Find where the given text appears and provide that cell's center as (x, y) coordinate. 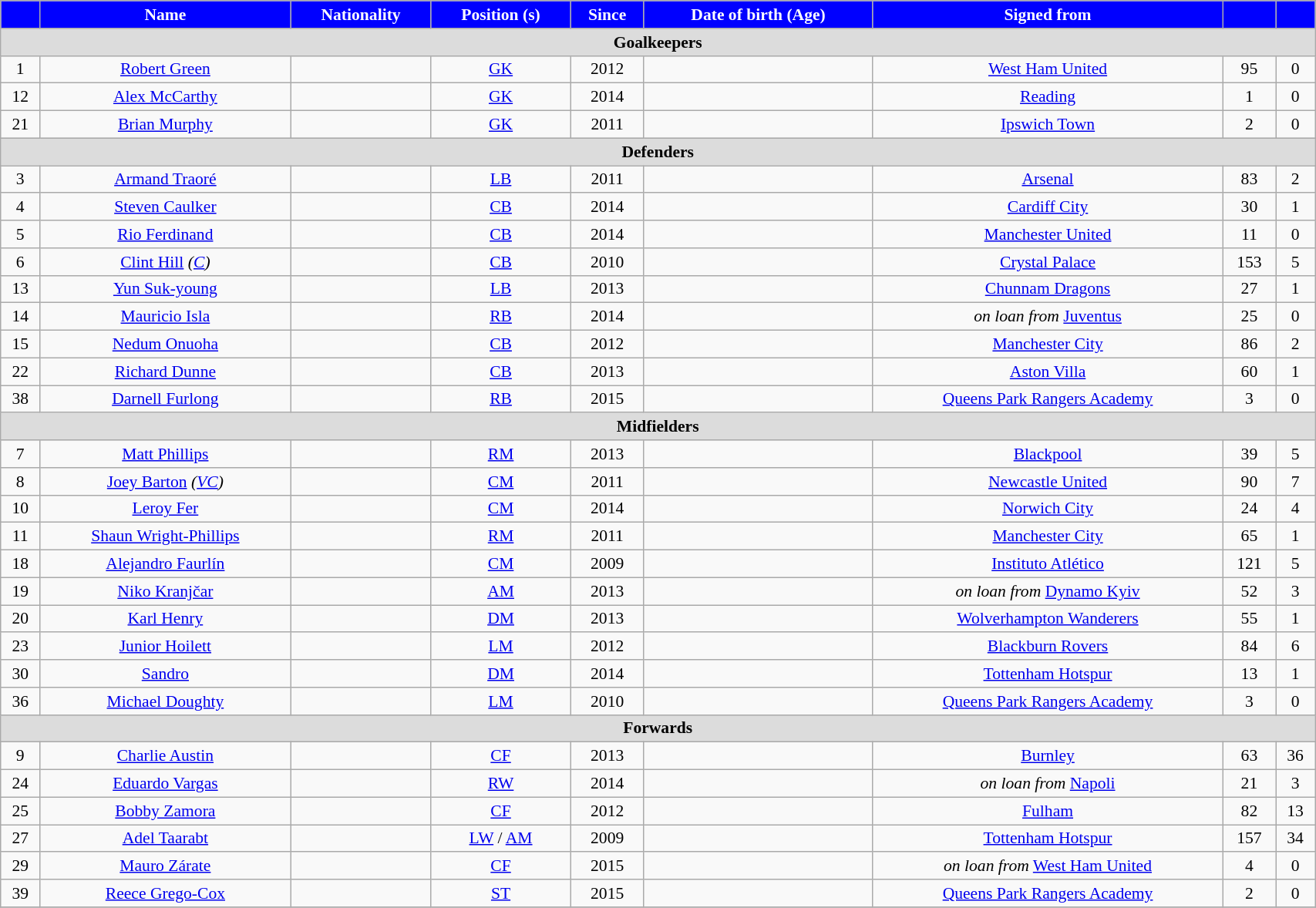
Instituto Atlético (1048, 564)
52 (1249, 591)
19 (20, 591)
29 (20, 866)
Date of birth (Age) (759, 15)
RW (501, 784)
9 (20, 756)
86 (1249, 345)
65 (1249, 536)
Steven Caulker (165, 207)
Blackburn Rovers (1048, 647)
Newcastle United (1048, 482)
Norwich City (1048, 509)
LW / AM (501, 839)
83 (1249, 180)
95 (1249, 69)
8 (20, 482)
Name (165, 15)
Leroy Fer (165, 509)
Karl Henry (165, 619)
Junior Hoilett (165, 647)
63 (1249, 756)
Goalkeepers (658, 42)
Ipswich Town (1048, 125)
22 (20, 372)
18 (20, 564)
Alex McCarthy (165, 97)
Reading (1048, 97)
West Ham United (1048, 69)
Midfielders (658, 427)
Since (608, 15)
Crystal Palace (1048, 262)
20 (20, 619)
84 (1249, 647)
Reece Grego-Cox (165, 893)
Niko Kranjčar (165, 591)
Richard Dunne (165, 372)
Blackpool (1048, 454)
on loan from Napoli (1048, 784)
12 (20, 97)
Armand Traoré (165, 180)
Clint Hill (C) (165, 262)
15 (20, 345)
Manchester United (1048, 234)
Rio Ferdinand (165, 234)
157 (1249, 839)
AM (501, 591)
Forwards (658, 728)
Robert Green (165, 69)
Charlie Austin (165, 756)
Chunnam Dragons (1048, 289)
23 (20, 647)
on loan from West Ham United (1048, 866)
82 (1249, 811)
Bobby Zamora (165, 811)
Cardiff City (1048, 207)
Joey Barton (VC) (165, 482)
Signed from (1048, 15)
Aston Villa (1048, 372)
Arsenal (1048, 180)
Adel Taarabt (165, 839)
Yun Suk-young (165, 289)
55 (1249, 619)
Fulham (1048, 811)
34 (1295, 839)
Eduardo Vargas (165, 784)
on loan from Dynamo Kyiv (1048, 591)
Alejandro Faurlín (165, 564)
Brian Murphy (165, 125)
ST (501, 893)
Nedum Onuoha (165, 345)
10 (20, 509)
Wolverhampton Wanderers (1048, 619)
Position (s) (501, 15)
60 (1249, 372)
Darnell Furlong (165, 399)
90 (1249, 482)
Mauricio Isla (165, 317)
Nationality (361, 15)
Defenders (658, 152)
Burnley (1048, 756)
153 (1249, 262)
Sandro (165, 674)
38 (20, 399)
Mauro Zárate (165, 866)
on loan from Juventus (1048, 317)
14 (20, 317)
121 (1249, 564)
Matt Phillips (165, 454)
Shaun Wright-Phillips (165, 536)
Michael Doughty (165, 701)
